Determine the [X, Y] coordinate at the center of the cell enclosing the given text.  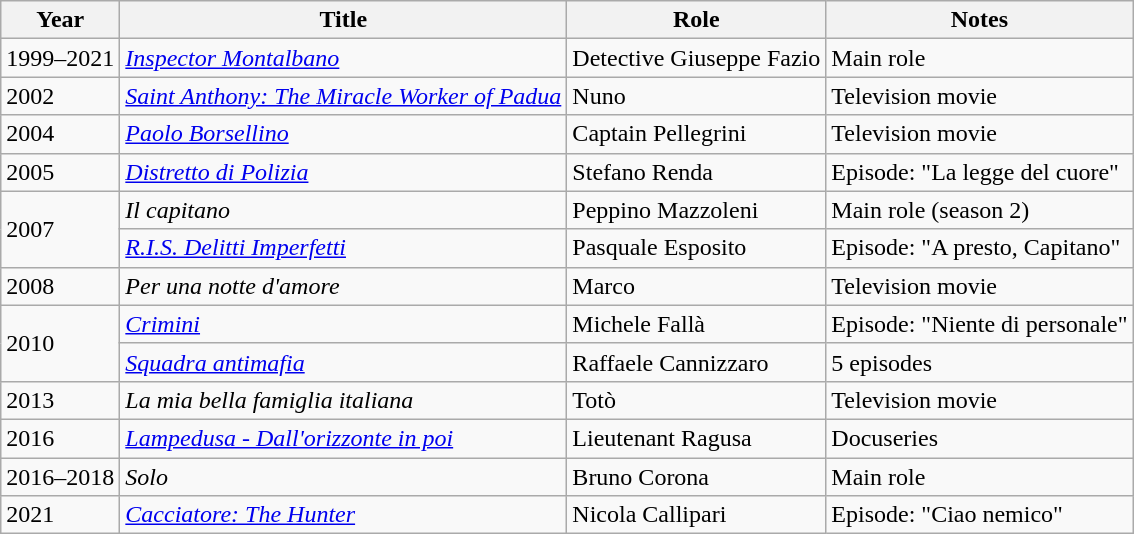
2005 [60, 172]
Episode: "Ciao nemico" [980, 515]
Notes [980, 20]
Solo [344, 477]
2021 [60, 515]
Marco [696, 286]
5 episodes [980, 362]
2002 [60, 96]
Lampedusa - Dall'orizzonte in poi [344, 438]
Captain Pellegrini [696, 134]
Detective Giuseppe Fazio [696, 58]
Inspector Montalbano [344, 58]
Episode: "Niente di personale" [980, 324]
2013 [60, 400]
Episode: "La legge del cuore" [980, 172]
Distretto di Polizia [344, 172]
Paolo Borsellino [344, 134]
Stefano Renda [696, 172]
Michele Fallà [696, 324]
2008 [60, 286]
2016–2018 [60, 477]
2007 [60, 229]
La mia bella famiglia italiana [344, 400]
Per una notte d'amore [344, 286]
Squadra antimafia [344, 362]
Pasquale Esposito [696, 248]
Nicola Callipari [696, 515]
Lieutenant Ragusa [696, 438]
Il capitano [344, 210]
Title [344, 20]
2016 [60, 438]
Year [60, 20]
2004 [60, 134]
Bruno Corona [696, 477]
Peppino Mazzoleni [696, 210]
Crimini [344, 324]
Nuno [696, 96]
Cacciatore: The Hunter [344, 515]
Episode: "A presto, Capitano" [980, 248]
Saint Anthony: The Miracle Worker of Padua [344, 96]
Docuseries [980, 438]
2010 [60, 343]
1999–2021 [60, 58]
Totò [696, 400]
Main role (season 2) [980, 210]
R.I.S. Delitti Imperfetti [344, 248]
Raffaele Cannizzaro [696, 362]
Role [696, 20]
